Determine the (x, y) coordinate at the center of the cell enclosing the given text.  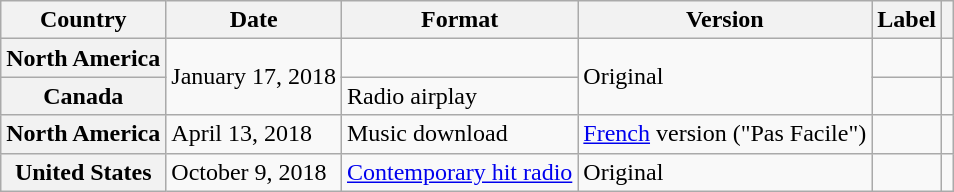
Version (725, 20)
Format (459, 20)
January 17, 2018 (254, 77)
Date (254, 20)
Radio airplay (459, 96)
April 13, 2018 (254, 134)
Contemporary hit radio (459, 172)
United States (84, 172)
October 9, 2018 (254, 172)
Label (907, 20)
Music download (459, 134)
French version ("Pas Facile") (725, 134)
Canada (84, 96)
Country (84, 20)
